Capture the cell that displays the provided text and extract its [X, Y] central coordinate. 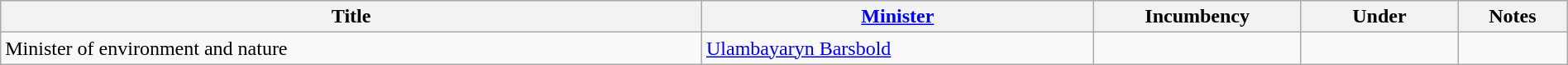
Title [351, 17]
Notes [1513, 17]
Ulambayaryn Barsbold [898, 48]
Minister [898, 17]
Incumbency [1198, 17]
Minister of environment and nature [351, 48]
Under [1379, 17]
